Provide the [x, y] coordinate of the cell's center where the given text is located.  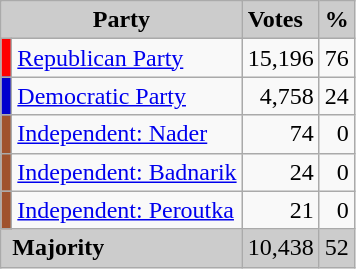
Majority [122, 248]
Party [122, 20]
76 [336, 58]
74 [280, 134]
4,758 [280, 96]
% [336, 20]
Votes [280, 20]
Democratic Party [127, 96]
10,438 [280, 248]
52 [336, 248]
21 [280, 210]
Independent: Nader [127, 134]
Independent: Peroutka [127, 210]
Independent: Badnarik [127, 172]
15,196 [280, 58]
Republican Party [127, 58]
